Extract the [x, y] coordinate from the center of the cell holding the provided text.  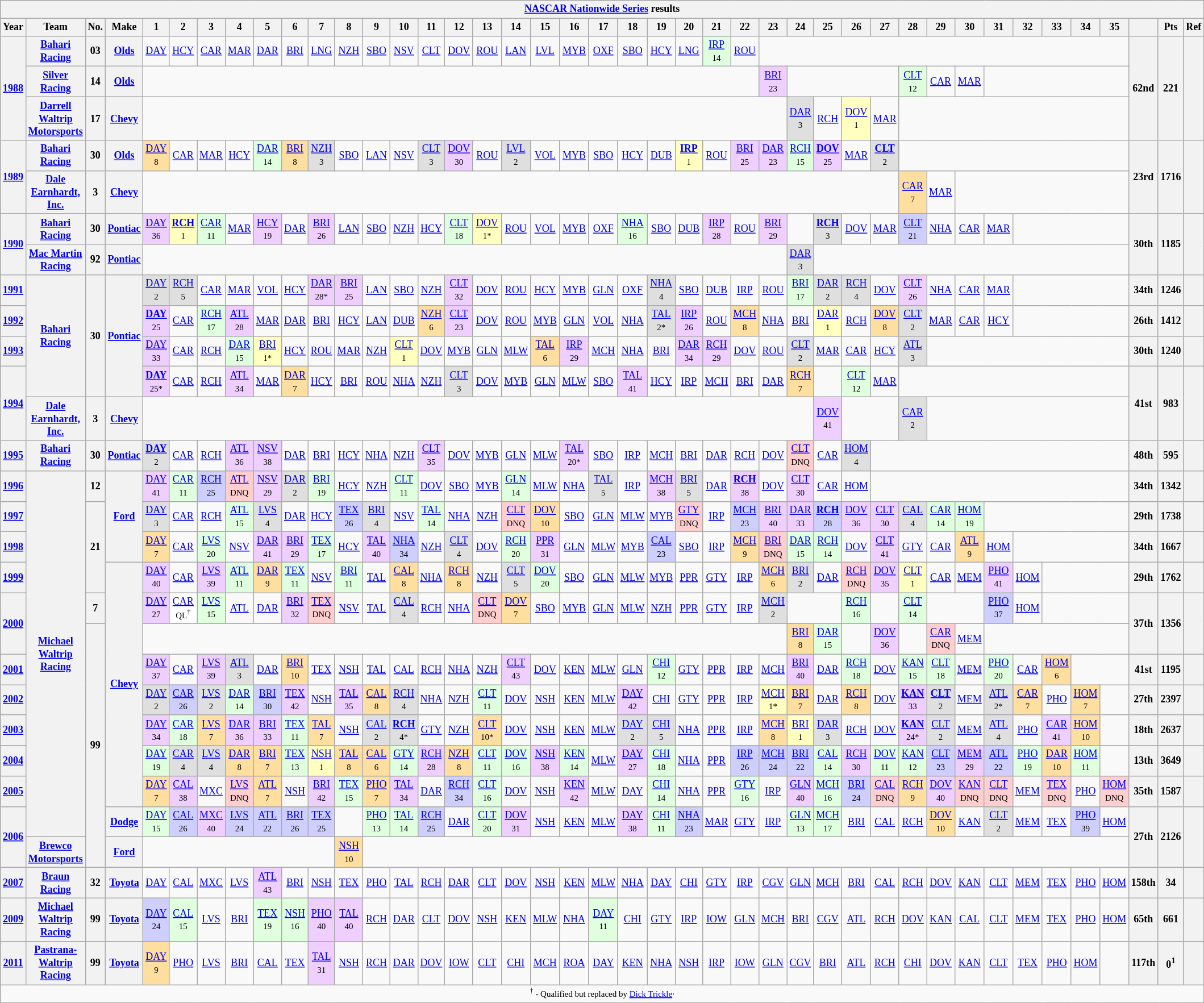
2000 [14, 623]
NHA4 [661, 290]
IRP1 [689, 156]
KANDNQ [969, 792]
TAL5 [603, 486]
LVL2 [516, 156]
NZH8 [459, 761]
62nd [1143, 88]
01 [1170, 963]
MCH23 [745, 517]
Ref [1194, 27]
ATL7 [268, 792]
TEX13 [295, 761]
1989 [14, 177]
CLT35 [431, 456]
CLT32 [459, 290]
TAL7 [322, 730]
19 [661, 27]
RCH17 [211, 321]
1996 [14, 486]
BRI19 [322, 486]
RCH9 [913, 792]
ATL2* [999, 700]
HCY19 [268, 229]
BRI23 [773, 82]
2637 [1170, 730]
DOV30 [459, 156]
BRI42 [322, 792]
GLN40 [800, 792]
CAL2 [377, 730]
2011 [14, 963]
DAY8 [156, 156]
2009 [14, 919]
ATL36 [239, 456]
CHI12 [661, 669]
DAR36 [239, 730]
CLT10* [487, 730]
CARQL† [183, 608]
KAN24* [913, 730]
5 [268, 27]
ATL15 [239, 517]
CHI5 [661, 730]
1356 [1170, 623]
595 [1170, 456]
2004 [14, 761]
PHO39 [1085, 822]
CALDNQ [885, 792]
BRI32 [295, 608]
KEN14 [574, 761]
MCH17 [828, 822]
RCH38 [745, 486]
DAY25* [156, 382]
1995 [14, 456]
PHO13 [377, 822]
KEN42 [574, 792]
GLN13 [800, 822]
DOV40 [941, 792]
IRP28 [716, 229]
16 [574, 27]
Braun Racing [56, 883]
DOV35 [885, 577]
3649 [1170, 761]
1 [156, 27]
DAR33 [800, 517]
DAY25 [156, 321]
KAN33 [913, 700]
TEX17 [322, 547]
Pts [1170, 27]
BRI2 [800, 577]
HOM4 [857, 456]
DAY38 [632, 822]
BRI10 [295, 669]
DAY3 [156, 517]
23 [773, 27]
NHA23 [689, 822]
2005 [14, 792]
RCH20 [516, 547]
NZH3 [322, 156]
TAL6 [544, 351]
15 [544, 27]
1412 [1170, 321]
2397 [1170, 700]
CLT43 [516, 669]
661 [1170, 919]
1998 [14, 547]
MCH2 [773, 608]
PPR31 [544, 547]
DAY9 [156, 963]
RCH4* [403, 730]
CARDNQ [941, 639]
BRI17 [800, 290]
MCH38 [661, 486]
1762 [1170, 577]
CAR2 [913, 418]
NSH1 [322, 761]
ROA [574, 963]
GTYDNQ [689, 517]
IRP29 [574, 351]
ATL28 [239, 321]
DAR7 [295, 382]
1990 [14, 244]
ATL9 [969, 547]
TEX26 [349, 517]
BRI30 [268, 700]
LVS24 [239, 822]
28 [913, 27]
BRI1 [800, 730]
PHO20 [999, 669]
PHO37 [999, 608]
2002 [14, 700]
NZH6 [431, 321]
1246 [1170, 290]
10 [403, 27]
CLT4 [459, 547]
1738 [1170, 517]
DAY40 [156, 577]
LVSDNQ [239, 792]
27 [885, 27]
Pastrana-Waltrip Racing [56, 963]
LVS20 [211, 547]
RCH16 [857, 608]
CAR41 [1057, 730]
1999 [14, 577]
DAY41 [156, 486]
DOV1 [857, 118]
TAL2* [661, 321]
CAR26 [183, 700]
92 [95, 260]
RCH1 [183, 229]
117th [1143, 963]
BRI11 [349, 577]
RCHDNQ [857, 577]
HOM10 [1085, 730]
25 [828, 27]
CLT26 [913, 290]
GTY16 [745, 792]
DOV11 [885, 761]
NSV38 [268, 456]
DAY37 [156, 669]
NHA16 [632, 229]
MCH24 [773, 761]
DAY33 [156, 351]
BRI33 [268, 730]
NSH38 [544, 761]
1342 [1170, 486]
DAR9 [268, 577]
Dodge [124, 822]
DAR8 [239, 761]
NASCAR Nationwide Series results [602, 9]
2001 [14, 669]
4 [239, 27]
LVS7 [211, 730]
221 [1170, 88]
2007 [14, 883]
8 [349, 27]
NSH10 [349, 852]
CHI18 [661, 761]
DOV7 [516, 608]
DAY11 [603, 919]
RCH5 [183, 290]
HOM11 [1085, 761]
1667 [1170, 547]
RCH15 [800, 156]
LVL [544, 51]
ATL4 [999, 730]
DAY34 [156, 730]
1240 [1170, 351]
1185 [1170, 244]
CAR18 [183, 730]
TEX42 [295, 700]
03 [95, 51]
DOV1* [487, 229]
RCH7 [800, 382]
24 [800, 27]
CAR14 [941, 517]
DAR41 [268, 547]
2 [183, 27]
TAL31 [322, 963]
1716 [1170, 177]
20 [689, 27]
18 [632, 27]
18th [1143, 730]
BRI4 [377, 517]
TAL35 [349, 700]
2126 [1170, 836]
158th [1143, 883]
No. [95, 27]
DOV20 [544, 577]
BRI5 [689, 486]
DOV25 [828, 156]
RCH18 [857, 669]
1587 [1170, 792]
CAL6 [377, 761]
NSV29 [268, 486]
23rd [1143, 177]
26th [1143, 321]
CAL26 [183, 822]
Silver Racing [56, 82]
CAL15 [183, 919]
PHO19 [1028, 761]
TAL34 [403, 792]
HOM7 [1085, 700]
CLT14 [913, 608]
9 [377, 27]
1988 [14, 88]
TEX19 [268, 919]
KAN15 [913, 669]
DOV8 [885, 321]
Make [124, 27]
DOV16 [516, 761]
MCH6 [773, 577]
NHA34 [403, 547]
ATLDNQ [239, 486]
CLT20 [487, 822]
Mac Martin Racing [56, 260]
1997 [14, 517]
TEX15 [349, 792]
26 [857, 27]
1992 [14, 321]
DAR1 [828, 321]
LVS15 [211, 608]
BRI1* [268, 351]
PHO40 [322, 919]
CAL23 [661, 547]
GTY14 [403, 761]
2003 [14, 730]
48th [1143, 456]
22 [745, 27]
DOV41 [828, 418]
IRP14 [716, 51]
1991 [14, 290]
CLT41 [885, 547]
DAY19 [156, 761]
MCH1* [773, 700]
TAL8 [349, 761]
GLN14 [516, 486]
DAR34 [689, 351]
HOMDNQ [1115, 792]
DAY42 [632, 700]
13 [487, 27]
CLT16 [487, 792]
NSH16 [295, 919]
DAR28* [322, 290]
1195 [1170, 669]
37th [1143, 623]
6 [295, 27]
CAR4 [183, 761]
13th [1143, 761]
983 [1170, 403]
33 [1057, 27]
DAR10 [1057, 761]
MXC40 [211, 822]
ATL11 [239, 577]
CLT21 [913, 229]
CHI11 [661, 822]
KAN12 [913, 761]
TAL41 [632, 382]
RCH30 [857, 761]
1994 [14, 403]
RCH29 [716, 351]
1993 [14, 351]
BRI22 [800, 761]
DAR23 [773, 156]
BRIDNQ [773, 547]
DAY36 [156, 229]
LVS2 [211, 700]
Team [56, 27]
CHI14 [661, 792]
DAY24 [156, 919]
TEX25 [322, 822]
CAL14 [828, 761]
DOV31 [516, 822]
35 [1115, 27]
65th [1143, 919]
CLT5 [516, 577]
TAL20* [574, 456]
PHO41 [999, 577]
HOM19 [969, 517]
CAL38 [183, 792]
11 [431, 27]
BRI24 [857, 792]
MCH16 [828, 792]
31 [999, 27]
Darrell Waltrip Motorsports [56, 118]
HOM6 [1057, 669]
ATL34 [239, 382]
29 [941, 27]
DAY15 [156, 822]
ATL43 [268, 883]
PHO7 [377, 792]
MEM29 [969, 761]
2006 [14, 836]
MCH9 [745, 547]
Brewco Motorsports [56, 852]
Year [14, 27]
RCH34 [459, 792]
† - Qualified but replaced by Dick Trickle· [602, 994]
RCH3 [828, 229]
RCH14 [828, 547]
35th [1143, 792]
